Return the (x, y) coordinate for the center point of the cell that contains the specified text.  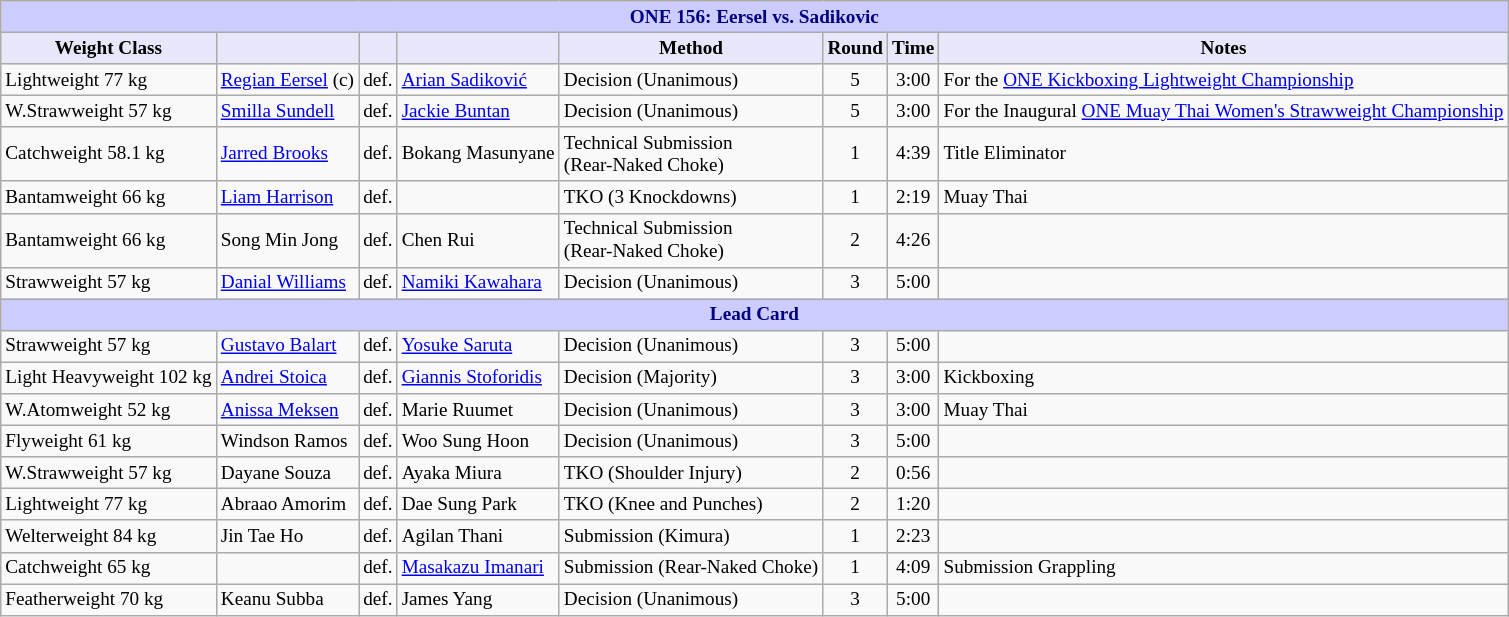
Arian Sadiković (478, 80)
Submission Grappling (1224, 568)
Yosuke Saruta (478, 346)
Method (691, 48)
Welterweight 84 kg (108, 536)
Light Heavyweight 102 kg (108, 378)
Lead Card (754, 315)
TKO (Knee and Punches) (691, 505)
ONE 156: Eersel vs. Sadikovic (754, 17)
Smilla Sundell (287, 111)
4:09 (912, 568)
4:26 (912, 240)
2:19 (912, 197)
James Yang (478, 599)
W.Atomweight 52 kg (108, 410)
Flyweight 61 kg (108, 441)
Jin Tae Ho (287, 536)
Namiki Kawahara (478, 283)
Dae Sung Park (478, 505)
Giannis Stoforidis (478, 378)
Masakazu Imanari (478, 568)
Chen Rui (478, 240)
Anissa Meksen (287, 410)
Marie Ruumet (478, 410)
Weight Class (108, 48)
TKO (3 Knockdowns) (691, 197)
Jarred Brooks (287, 154)
Catchweight 65 kg (108, 568)
Title Eliminator (1224, 154)
0:56 (912, 473)
Keanu Subba (287, 599)
Song Min Jong (287, 240)
Windson Ramos (287, 441)
Bokang Masunyane (478, 154)
Submission (Kimura) (691, 536)
Submission (Rear-Naked Choke) (691, 568)
Notes (1224, 48)
Dayane Souza (287, 473)
Abraao Amorim (287, 505)
TKO (Shoulder Injury) (691, 473)
Catchweight 58.1 kg (108, 154)
Regian Eersel (c) (287, 80)
4:39 (912, 154)
Jackie Buntan (478, 111)
Andrei Stoica (287, 378)
Time (912, 48)
Round (856, 48)
Ayaka Miura (478, 473)
Kickboxing (1224, 378)
1:20 (912, 505)
Featherweight 70 kg (108, 599)
2:23 (912, 536)
Danial Williams (287, 283)
For the Inaugural ONE Muay Thai Women's Strawweight Championship (1224, 111)
Agilan Thani (478, 536)
Liam Harrison (287, 197)
Decision (Majority) (691, 378)
For the ONE Kickboxing Lightweight Championship (1224, 80)
Gustavo Balart (287, 346)
Woo Sung Hoon (478, 441)
